Detect which cell encompasses the target text, then output its [x, y] center coordinate. 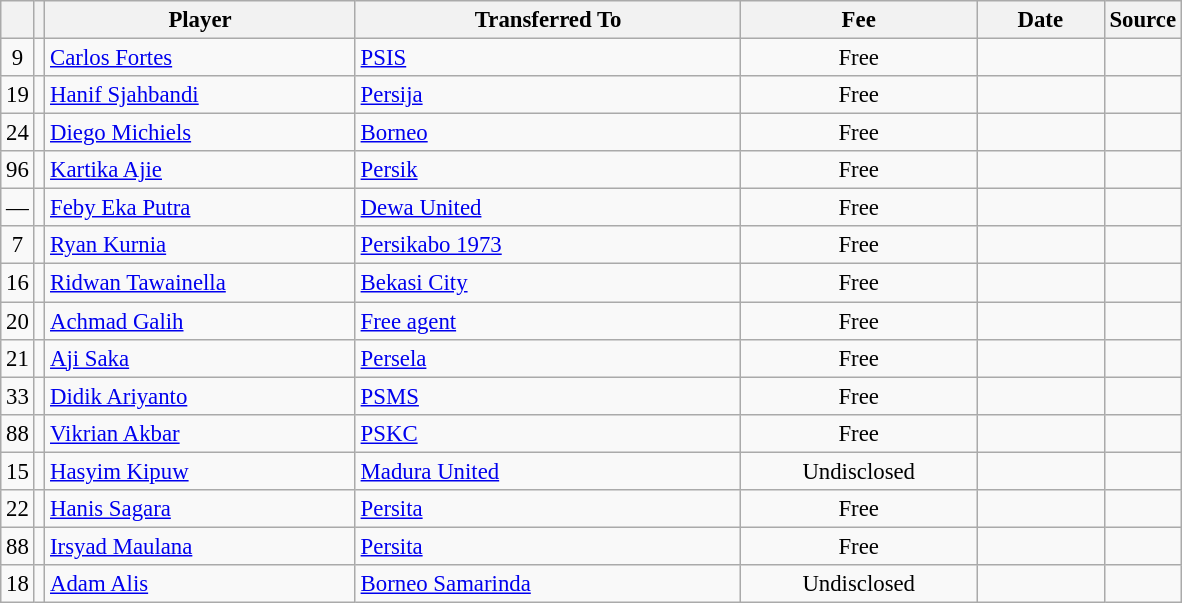
Free agent [548, 321]
Date [1040, 20]
PSIS [548, 58]
9 [18, 58]
Dewa United [548, 208]
96 [18, 170]
16 [18, 283]
7 [18, 245]
Carlos Fortes [200, 58]
Player [200, 20]
Madura United [548, 471]
Vikrian Akbar [200, 433]
19 [18, 95]
Didik Ariyanto [200, 396]
PSKC [548, 433]
Borneo [548, 133]
Fee [859, 20]
Source [1142, 20]
Diego Michiels [200, 133]
24 [18, 133]
Irsyad Maulana [200, 546]
Hanif Sjahbandi [200, 95]
— [18, 208]
Ryan Kurnia [200, 245]
21 [18, 358]
33 [18, 396]
20 [18, 321]
18 [18, 584]
15 [18, 471]
Persikabo 1973 [548, 245]
Transferred To [548, 20]
Ridwan Tawainella [200, 283]
Kartika Ajie [200, 170]
Adam Alis [200, 584]
Persija [548, 95]
Bekasi City [548, 283]
Feby Eka Putra [200, 208]
Hasyim Kipuw [200, 471]
22 [18, 509]
Hanis Sagara [200, 509]
Borneo Samarinda [548, 584]
Achmad Galih [200, 321]
Persik [548, 170]
Aji Saka [200, 358]
PSMS [548, 396]
Persela [548, 358]
